Return the (X, Y) coordinate for the center point of the cell that contains the specified text.  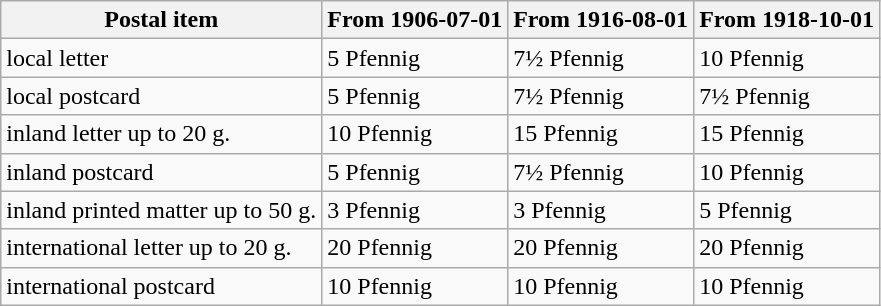
From 1916-08-01 (601, 20)
international postcard (162, 286)
inland printed matter up to 50 g. (162, 210)
international letter up to 20 g. (162, 248)
local letter (162, 58)
inland postcard (162, 172)
From 1918-10-01 (787, 20)
inland letter up to 20 g. (162, 134)
From 1906-07-01 (415, 20)
local postcard (162, 96)
Postal item (162, 20)
